Return (X, Y) of the center of cell containing provided text 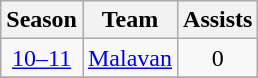
0 (218, 58)
10–11 (42, 58)
Assists (218, 20)
Season (42, 20)
Malavan (130, 58)
Team (130, 20)
